Extract the [x, y] coordinate from the center of the cell holding the provided text.  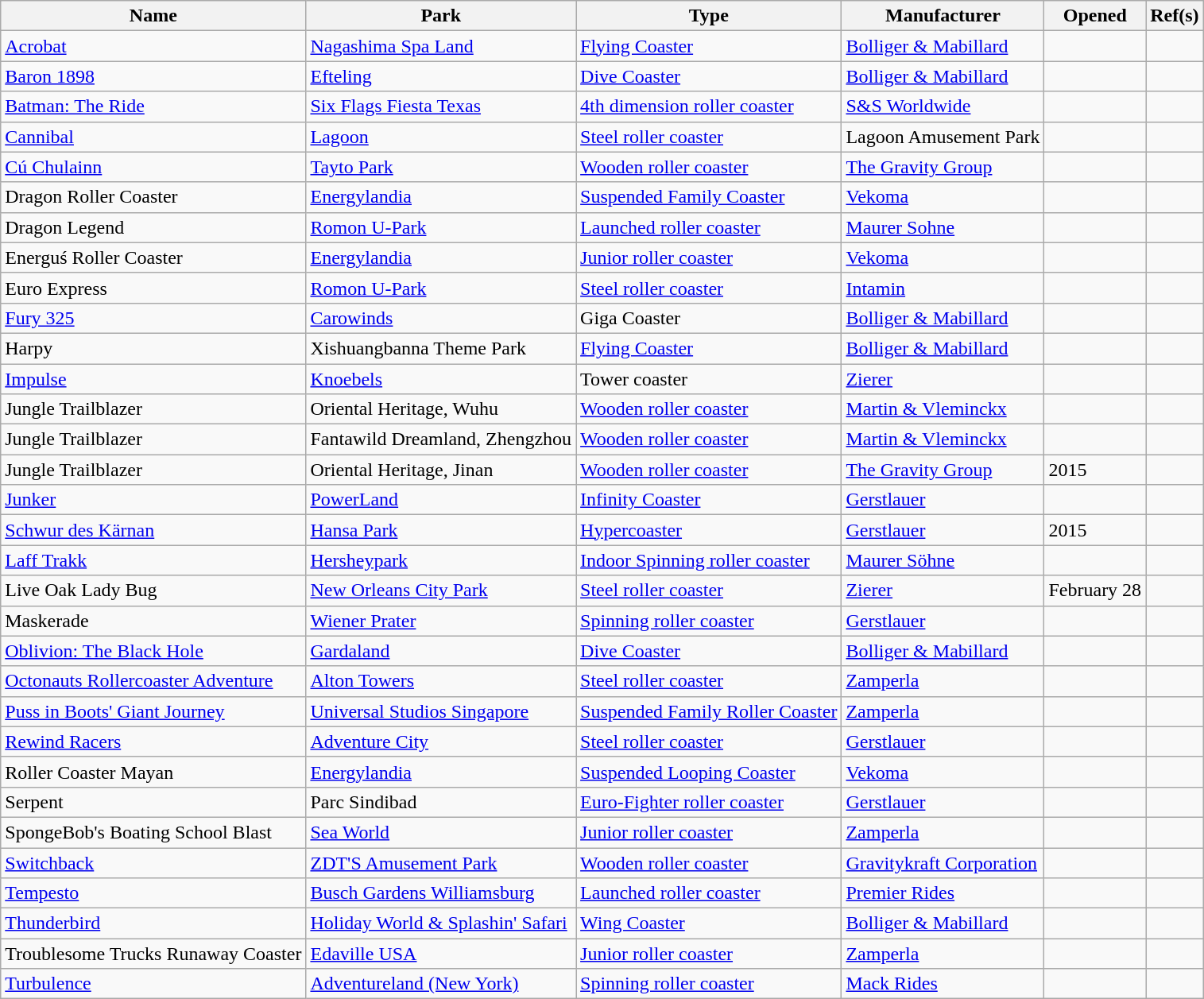
Xishuangbanna Theme Park [441, 348]
February 28 [1095, 590]
Ref(s) [1175, 16]
Energuś Roller Coaster [153, 257]
Gardaland [441, 651]
Rewind Racers [153, 742]
SpongeBob's Boating School Blast [153, 832]
Universal Studios Singapore [441, 711]
Indoor Spinning roller coaster [709, 560]
Nagashima Spa Land [441, 46]
Tower coaster [709, 379]
Maurer Sohne [943, 227]
Knoebels [441, 379]
Manufacturer [943, 16]
Six Flags Fiesta Texas [441, 106]
Busch Gardens Williamsburg [441, 893]
Suspended Family Coaster [709, 197]
Impulse [153, 379]
Batman: The Ride [153, 106]
Fantawild Dreamland, Zhengzhou [441, 439]
Maurer Söhne [943, 560]
4th dimension roller coaster [709, 106]
Harpy [153, 348]
Cannibal [153, 137]
Carowinds [441, 318]
Dragon Legend [153, 227]
PowerLand [441, 500]
Sea World [441, 832]
Baron 1898 [153, 76]
Premier Rides [943, 893]
Adventure City [441, 742]
Name [153, 16]
Hersheypark [441, 560]
Serpent [153, 802]
ZDT'S Amusement Park [441, 862]
Switchback [153, 862]
Gravitykraft Corporation [943, 862]
Infinity Coaster [709, 500]
Suspended Looping Coaster [709, 772]
Hansa Park [441, 530]
Live Oak Lady Bug [153, 590]
Oblivion: The Black Hole [153, 651]
Wing Coaster [709, 923]
Laff Trakk [153, 560]
Maskerade [153, 621]
Intamin [943, 288]
Puss in Boots' Giant Journey [153, 711]
Hypercoaster [709, 530]
Dragon Roller Coaster [153, 197]
Euro-Fighter roller coaster [709, 802]
Parc Sindibad [441, 802]
Suspended Family Roller Coaster [709, 711]
Tempesto [153, 893]
Efteling [441, 76]
Thunderbird [153, 923]
Oriental Heritage, Wuhu [441, 409]
Octonauts Rollercoaster Adventure [153, 681]
Fury 325 [153, 318]
Lagoon Amusement Park [943, 137]
Schwur des Kärnan [153, 530]
Type [709, 16]
Park [441, 16]
Tayto Park [441, 167]
Oriental Heritage, Jinan [441, 470]
Wiener Prater [441, 621]
Roller Coaster Mayan [153, 772]
Edaville USA [441, 954]
Holiday World & Splashin' Safari [441, 923]
Cú Chulainn [153, 167]
Giga Coaster [709, 318]
Alton Towers [441, 681]
Troublesome Trucks Runaway Coaster [153, 954]
Opened [1095, 16]
Acrobat [153, 46]
Adventureland (New York) [441, 984]
New Orleans City Park [441, 590]
Lagoon [441, 137]
S&S Worldwide [943, 106]
Mack Rides [943, 984]
Junker [153, 500]
Euro Express [153, 288]
Turbulence [153, 984]
